Pinpoint the cell where the given text exists, returning its (X, Y) midpoint coordinate. 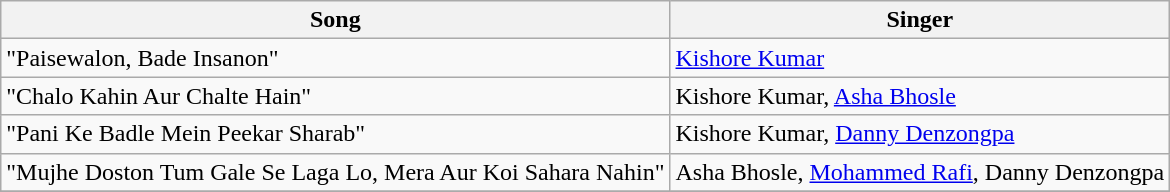
Kishore Kumar (920, 58)
"Pani Ke Badle Mein Peekar Sharab" (336, 134)
Asha Bhosle, Mohammed Rafi, Danny Denzongpa (920, 172)
Kishore Kumar, Asha Bhosle (920, 96)
"Chalo Kahin Aur Chalte Hain" (336, 96)
"Mujhe Doston Tum Gale Se Laga Lo, Mera Aur Koi Sahara Nahin" (336, 172)
Song (336, 20)
"Paisewalon, Bade Insanon" (336, 58)
Singer (920, 20)
Kishore Kumar, Danny Denzongpa (920, 134)
